Determine the (X, Y) coordinate at the center of the cell enclosing the given text.  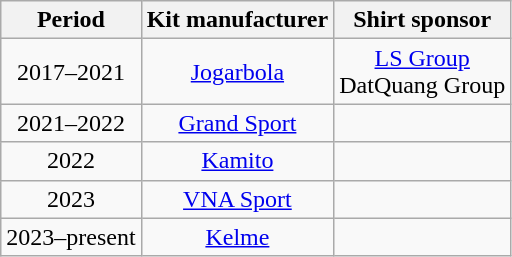
Period (71, 20)
2023 (71, 199)
Grand Sport (238, 123)
Kit manufacturer (238, 20)
2021–2022 (71, 123)
2017–2021 (71, 72)
Kelme (238, 237)
2023–present (71, 237)
LS Group DatQuang Group (422, 72)
VNA Sport (238, 199)
Jogarbola (238, 72)
2022 (71, 161)
Shirt sponsor (422, 20)
Kamito (238, 161)
